Locate the cell with the specified text and output its (X, Y) center coordinate. 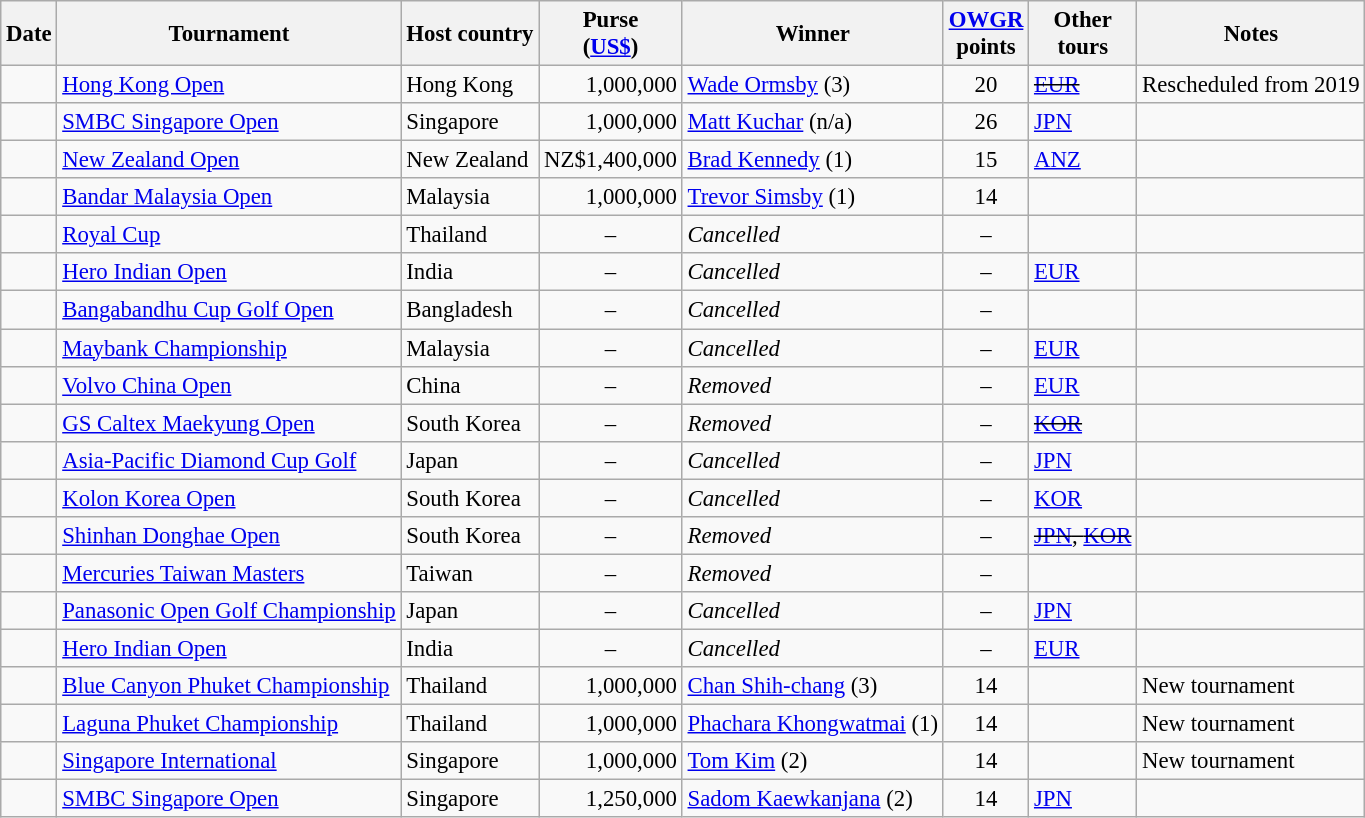
Host country (470, 34)
JPN, KOR (1083, 536)
Winner (812, 34)
Wade Ormsby (3) (812, 85)
Taiwan (470, 573)
Panasonic Open Golf Championship (229, 611)
Bangabandhu Cup Golf Open (229, 310)
Chan Shih-chang (3) (812, 686)
26 (986, 122)
Brad Kennedy (1) (812, 160)
Mercuries Taiwan Masters (229, 573)
Bangladesh (470, 310)
Royal Cup (229, 235)
New Zealand (470, 160)
New Zealand Open (229, 160)
Blue Canyon Phuket Championship (229, 686)
1,250,000 (610, 799)
Bandar Malaysia Open (229, 197)
Volvo China Open (229, 385)
Asia-Pacific Diamond Cup Golf (229, 460)
20 (986, 85)
China (470, 385)
Tom Kim (2) (812, 761)
OWGRpoints (986, 34)
Rescheduled from 2019 (1251, 85)
Date (29, 34)
Hong Kong Open (229, 85)
Notes (1251, 34)
Trevor Simsby (1) (812, 197)
NZ$1,400,000 (610, 160)
ANZ (1083, 160)
Maybank Championship (229, 348)
Purse(US$) (610, 34)
Tournament (229, 34)
Kolon Korea Open (229, 498)
GS Caltex Maekyung Open (229, 423)
Laguna Phuket Championship (229, 724)
Othertours (1083, 34)
Singapore International (229, 761)
Shinhan Donghae Open (229, 536)
Sadom Kaewkanjana (2) (812, 799)
Hong Kong (470, 85)
Phachara Khongwatmai (1) (812, 724)
Matt Kuchar (n/a) (812, 122)
15 (986, 160)
